Return the (X, Y) coordinate for the center point of the cell that contains the specified text.  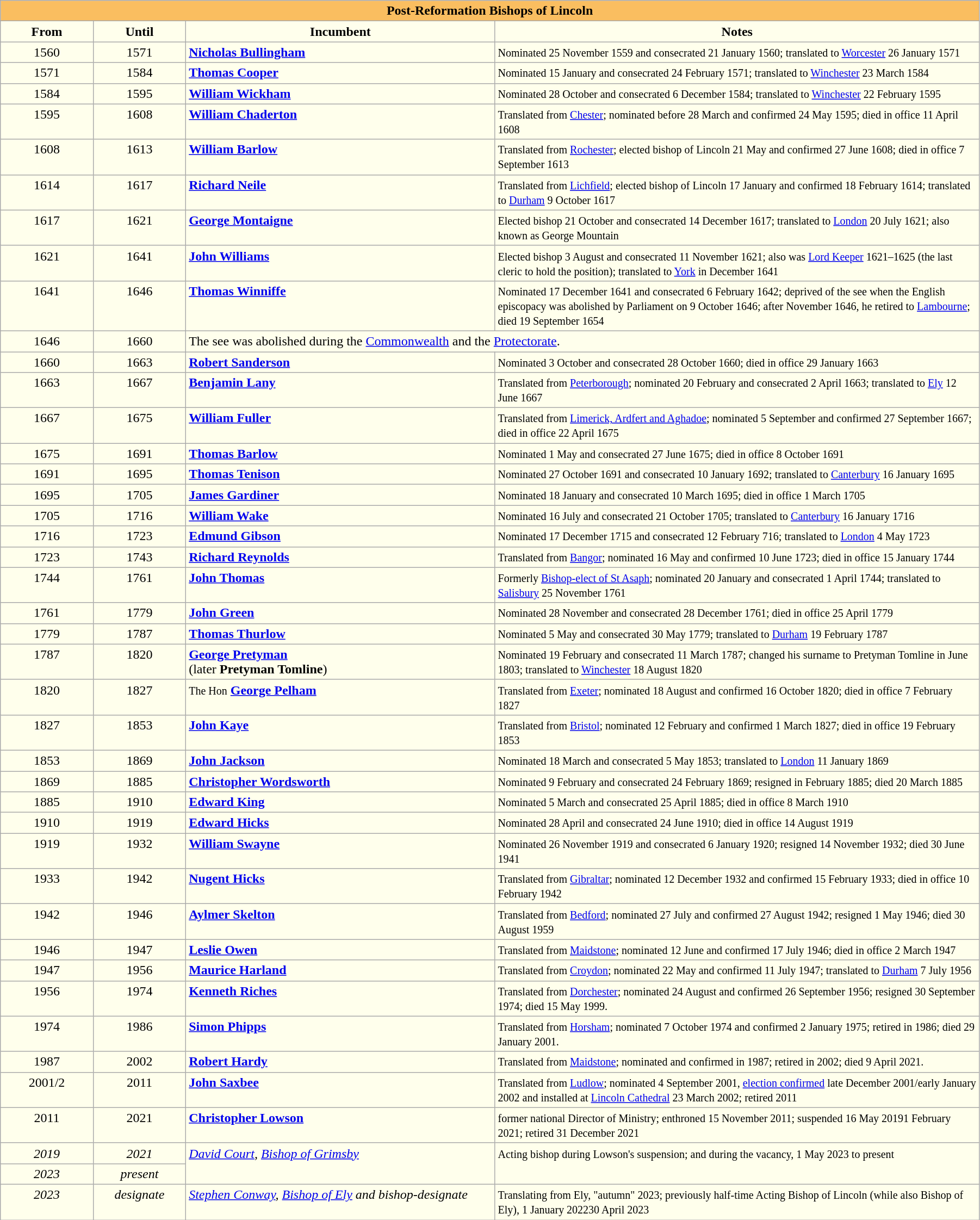
Nominated 28 October and consecrated 6 December 1584; translated to Winchester 22 February 1595 (737, 94)
Thomas Barlow (340, 454)
former national Director of Ministry; enthroned 15 November 2011; suspended 16 May 20191 February 2021; retired 31 December 2021 (737, 1125)
Nominated 5 March and consecrated 25 April 1885; died in office 8 March 1910 (737, 802)
1744 (47, 585)
John Green (340, 613)
Nominated 25 November 1559 and consecrated 21 January 1560; translated to Worcester 26 January 1571 (737, 52)
William Fuller (340, 425)
William Wickham (340, 94)
Christopher Lowson (340, 1125)
Translated from Bangor; nominated 16 May and confirmed 10 June 1723; died in office 15 January 1744 (737, 557)
Thomas Cooper (340, 73)
Aylmer Skelton (340, 921)
Translated from Maidstone; nominated and confirmed in 1987; retired in 2002; died 9 April 2021. (737, 1062)
Nominated 3 October and consecrated 28 October 1660; died in office 29 January 1663 (737, 362)
Nicholas Bullingham (340, 52)
Nominated 15 January and consecrated 24 February 1571; translated to Winchester 23 March 1584 (737, 73)
Translated from Horsham; nominated 7 October 1974 and confirmed 2 January 1975; retired in 1986; died 29 January 2001. (737, 1033)
John Williams (340, 263)
Simon Phipps (340, 1033)
Translated from Lichfield; elected bishop of Lincoln 17 January and confirmed 18 February 1614; translated to Durham 9 October 1617 (737, 193)
1743 (139, 557)
John Saxbee (340, 1090)
designate (139, 1202)
1613 (139, 157)
Until (139, 32)
Thomas Thurlow (340, 634)
Translated from Dorchester; nominated 24 August and confirmed 26 September 1956; resigned 30 September 1974; died 15 May 1999. (737, 999)
Nominated 18 January and consecrated 10 March 1695; died in office 1 March 1705 (737, 495)
Maurice Harland (340, 970)
The Hon George Pelham (340, 697)
1560 (47, 52)
George Montaigne (340, 227)
William Chaderton (340, 122)
1932 (139, 851)
Leslie Owen (340, 950)
Translated from Peterborough; nominated 20 February and consecrated 2 April 1663; translated to Ely 12 June 1667 (737, 391)
John Thomas (340, 585)
Formerly Bishop-elect of St Asaph; nominated 20 January and consecrated 1 April 1744; translated to Salisbury 25 November 1761 (737, 585)
James Gardiner (340, 495)
Translated from Croydon; nominated 22 May and confirmed 11 July 1947; translated to Durham 7 July 1956 (737, 970)
Robert Sanderson (340, 362)
Nominated 28 April and consecrated 24 June 1910; died in office 14 August 1919 (737, 823)
Acting bishop during Lowson's suspension; and during the vacancy, 1 May 2023 to present (737, 1163)
Nominated 9 February and consecrated 24 February 1869; resigned in February 1885; died 20 March 1885 (737, 782)
Richard Reynolds (340, 557)
Christopher Wordsworth (340, 782)
Stephen Conway, Bishop of Ely and bishop-designate (340, 1202)
Notes (737, 32)
William Swayne (340, 851)
2002 (139, 1062)
From (47, 32)
Nominated 1 May and consecrated 27 June 1675; died in office 8 October 1691 (737, 454)
Translated from Gibraltar; nominated 12 December 1932 and confirmed 15 February 1933; died in office 10 February 1942 (737, 887)
Nominated 16 July and consecrated 21 October 1705; translated to Canterbury 16 January 1716 (737, 516)
1987 (47, 1062)
Thomas Winniffe (340, 306)
Benjamin Lany (340, 391)
Edward Hicks (340, 823)
Translated from Exeter; nominated 18 August and confirmed 16 October 1820; died in office 7 February 1827 (737, 697)
2001/2 (47, 1090)
Translated from Bristol; nominated 12 February and confirmed 1 March 1827; died in office 19 February 1853 (737, 732)
1933 (47, 887)
John Kaye (340, 732)
Nominated 27 October 1691 and consecrated 10 January 1692; translated to Canterbury 16 January 1695 (737, 474)
1614 (47, 193)
The see was abolished during the Commonwealth and the Protectorate. (583, 341)
Edmund Gibson (340, 536)
Translated from Bedford; nominated 27 July and confirmed 27 August 1942; resigned 1 May 1946; died 30 August 1959 (737, 921)
Nominated 18 March and consecrated 5 May 1853; translated to London 11 January 1869 (737, 760)
Nominated 17 December 1715 and consecrated 12 February 716; translated to London 4 May 1723 (737, 536)
Nominated 19 February and consecrated 11 March 1787; changed his surname to Pretyman Tomline in June 1803; translated to Winchester 18 August 1820 (737, 661)
Translated from Chester; nominated before 28 March and confirmed 24 May 1595; died in office 11 April 1608 (737, 122)
present (139, 1174)
William Wake (340, 516)
Nominated 26 November 1919 and consecrated 6 January 1920; resigned 14 November 1932; died 30 June 1941 (737, 851)
Thomas Tenison (340, 474)
Incumbent (340, 32)
Translated from Maidstone; nominated 12 June and confirmed 17 July 1946; died in office 2 March 1947 (737, 950)
Translated from Rochester; elected bishop of Lincoln 21 May and confirmed 27 June 1608; died in office 7 September 1613 (737, 157)
Elected bishop 21 October and consecrated 14 December 1617; translated to London 20 July 1621; also known as George Mountain (737, 227)
Nugent Hicks (340, 887)
2019 (47, 1153)
George Pretyman (later Pretyman Tomline) (340, 661)
Robert Hardy (340, 1062)
Kenneth Riches (340, 999)
John Jackson (340, 760)
Edward King (340, 802)
Richard Neile (340, 193)
Nominated 28 November and consecrated 28 December 1761; died in office 25 April 1779 (737, 613)
Post-Reformation Bishops of Lincoln (490, 11)
David Court, Bishop of Grimsby (340, 1163)
Translated from Limerick, Ardfert and Aghadoe; nominated 5 September and confirmed 27 September 1667; died in office 22 April 1675 (737, 425)
Translating from Ely, "autumn" 2023; previously half-time Acting Bishop of Lincoln (while also Bishop of Ely), 1 January 202230 April 2023 (737, 1202)
William Barlow (340, 157)
1986 (139, 1033)
Nominated 5 May and consecrated 30 May 1779; translated to Durham 19 February 1787 (737, 634)
